For the text-containing cell, return its midpoint in [X, Y] coordinate format. 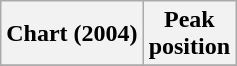
Peakposition [189, 34]
Chart (2004) [72, 34]
